Search for the cell housing the specified text and yield its [x, y] center coordinate. 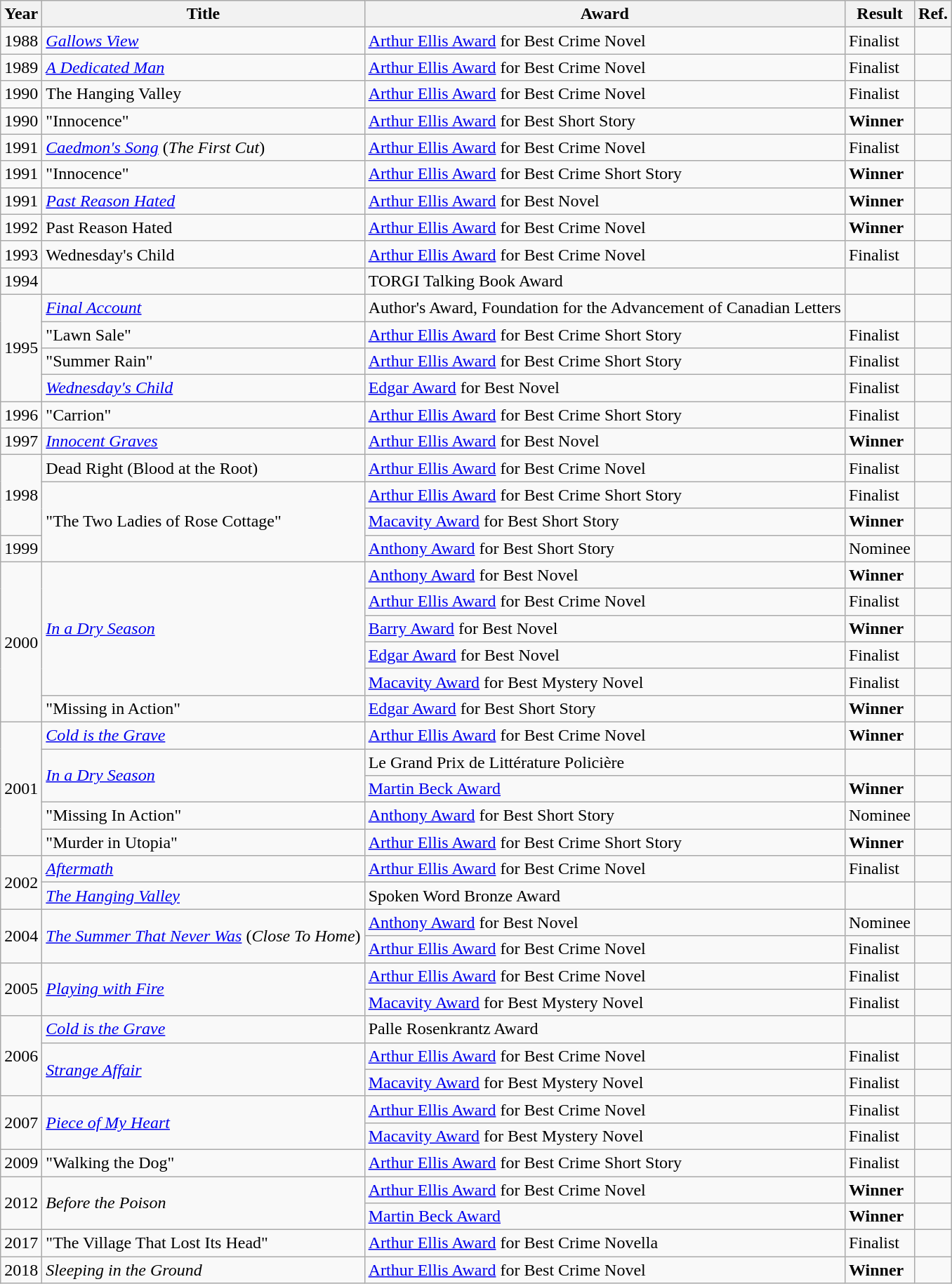
2018 [21, 1270]
1994 [21, 281]
2002 [21, 882]
Gallows View [204, 41]
Year [21, 14]
Edgar Award for Best Short Story [604, 708]
"Missing In Action" [204, 816]
1997 [21, 442]
Award [604, 14]
Final Account [204, 307]
"The Village That Lost Its Head" [204, 1243]
Macavity Award for Best Short Story [604, 522]
2017 [21, 1243]
1999 [21, 548]
2009 [21, 1163]
Arthur Ellis Award for Best Short Story [604, 121]
2004 [21, 936]
Aftermath [204, 869]
Innocent Graves [204, 442]
Arthur Ellis Award for Best Crime Novella [604, 1243]
1993 [21, 254]
"Summer Rain" [204, 362]
1988 [21, 41]
Ref. [934, 14]
Dead Right (Blood at the Root) [204, 468]
A Dedicated Man [204, 67]
2006 [21, 1056]
Strange Affair [204, 1069]
1996 [21, 415]
"The Two Ladies of Rose Cottage" [204, 522]
Result [879, 14]
"Missing in Action" [204, 708]
2012 [21, 1203]
"Lawn Sale" [204, 335]
Before the Poison [204, 1203]
The Summer That Never Was (Close To Home) [204, 936]
Caedmon's Song (The First Cut) [204, 147]
"Walking the Dog" [204, 1163]
Piece of My Heart [204, 1123]
Sleeping in the Ground [204, 1270]
1995 [21, 348]
2000 [21, 642]
1992 [21, 227]
Barry Award for Best Novel [604, 628]
Le Grand Prix de Littérature Policière [604, 762]
2005 [21, 989]
2001 [21, 788]
"Carrion" [204, 415]
TORGI Talking Book Award [604, 281]
Palle Rosenkrantz Award [604, 1029]
Author's Award, Foundation for the Advancement of Canadian Letters [604, 307]
Spoken Word Bronze Award [604, 896]
2007 [21, 1123]
1998 [21, 495]
Playing with Fire [204, 989]
1989 [21, 67]
"Murder in Utopia" [204, 842]
Title [204, 14]
